Provide the [X, Y] coordinate of the cell's center where the given text is located.  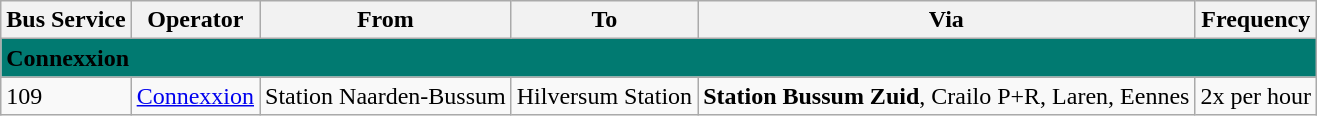
Via [946, 20]
To [604, 20]
Hilversum Station [604, 96]
From [386, 20]
Station Bussum Zuid, Crailo P+R, Laren, Eennes [946, 96]
2x per hour [1256, 96]
Station Naarden-Bussum [386, 96]
109 [66, 96]
Operator [195, 20]
Bus Service [66, 20]
Frequency [1256, 20]
